Determine the (x, y) coordinate at the center of the cell enclosing the given text.  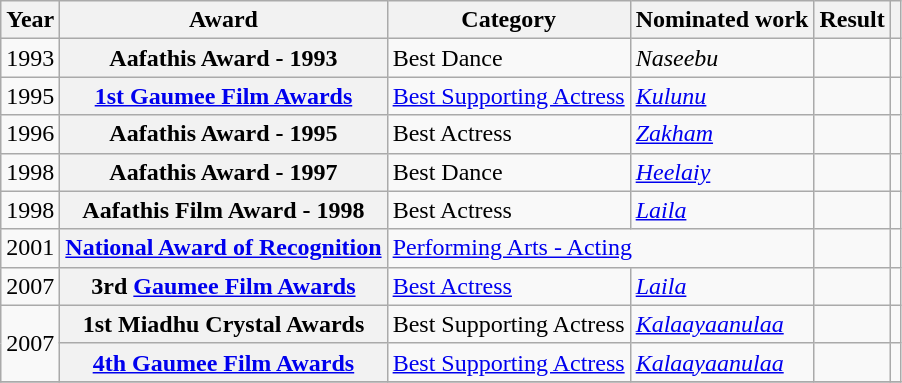
1993 (30, 58)
Year (30, 20)
3rd Gaumee Film Awards (224, 286)
Category (508, 20)
Kulunu (722, 96)
Aafathis Award - 1993 (224, 58)
Award (224, 20)
4th Gaumee Film Awards (224, 362)
Performing Arts - Acting (600, 248)
Aafathis Film Award - 1998 (224, 210)
2001 (30, 248)
1996 (30, 134)
1st Miadhu Crystal Awards (224, 324)
Result (852, 20)
Zakham (722, 134)
Heelaiy (722, 172)
Aafathis Award - 1997 (224, 172)
Aafathis Award - 1995 (224, 134)
1st Gaumee Film Awards (224, 96)
1995 (30, 96)
Nominated work (722, 20)
Naseebu (722, 58)
National Award of Recognition (224, 248)
